Extract the (x, y) coordinate from the center of the cell holding the provided text.  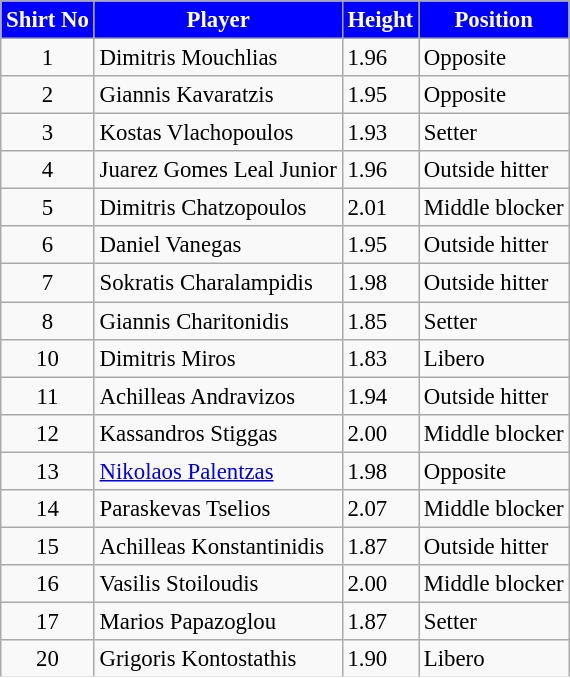
7 (48, 283)
Achilleas Andravizos (218, 396)
Dimitris Chatzopoulos (218, 208)
16 (48, 584)
Giannis Charitonidis (218, 321)
Grigoris Kontostathis (218, 659)
1.83 (380, 358)
Juarez Gomes Leal Junior (218, 170)
Achilleas Konstantinidis (218, 546)
Giannis Kavaratzis (218, 95)
Nikolaos Palentzas (218, 471)
Position (493, 20)
2.07 (380, 509)
1.85 (380, 321)
12 (48, 433)
Sokratis Charalampidis (218, 283)
20 (48, 659)
Daniel Vanegas (218, 245)
Paraskevas Tselios (218, 509)
Vasilis Stoiloudis (218, 584)
8 (48, 321)
Kostas Vlachopoulos (218, 133)
Dimitris Miros (218, 358)
6 (48, 245)
Shirt No (48, 20)
Player (218, 20)
1.90 (380, 659)
13 (48, 471)
10 (48, 358)
1 (48, 58)
Height (380, 20)
2.01 (380, 208)
15 (48, 546)
4 (48, 170)
17 (48, 621)
Kassandros Stiggas (218, 433)
Dimitris Mouchlias (218, 58)
Marios Papazoglou (218, 621)
2 (48, 95)
1.94 (380, 396)
11 (48, 396)
3 (48, 133)
1.93 (380, 133)
5 (48, 208)
14 (48, 509)
